Determine the [X, Y] coordinate at the center of the cell enclosing the given text.  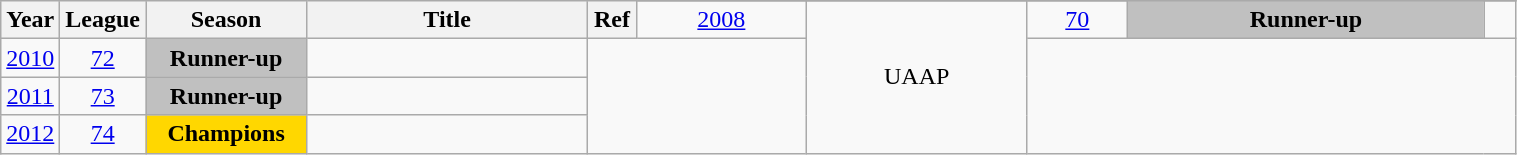
72 [103, 58]
70 [1078, 20]
UAAP [917, 77]
2008 [721, 20]
2012 [30, 134]
74 [103, 134]
Champions [226, 134]
League [103, 20]
Title [448, 20]
73 [103, 96]
Year [30, 20]
Ref [612, 20]
Season [226, 20]
2011 [30, 96]
2010 [30, 58]
